Capture the cell that displays the provided text and extract its (X, Y) central coordinate. 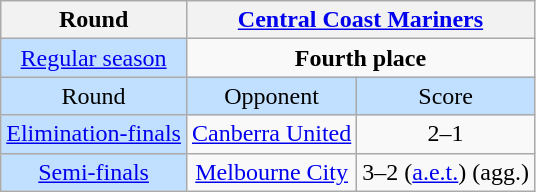
Elimination-finals (94, 134)
Fourth place (360, 58)
Score (446, 96)
2–1 (446, 134)
Regular season (94, 58)
3–2 (a.e.t.) (agg.) (446, 172)
Opponent (271, 96)
Canberra United (271, 134)
Central Coast Mariners (360, 20)
Melbourne City (271, 172)
Semi-finals (94, 172)
